Find where the given text appears and provide that cell's center as [x, y] coordinate. 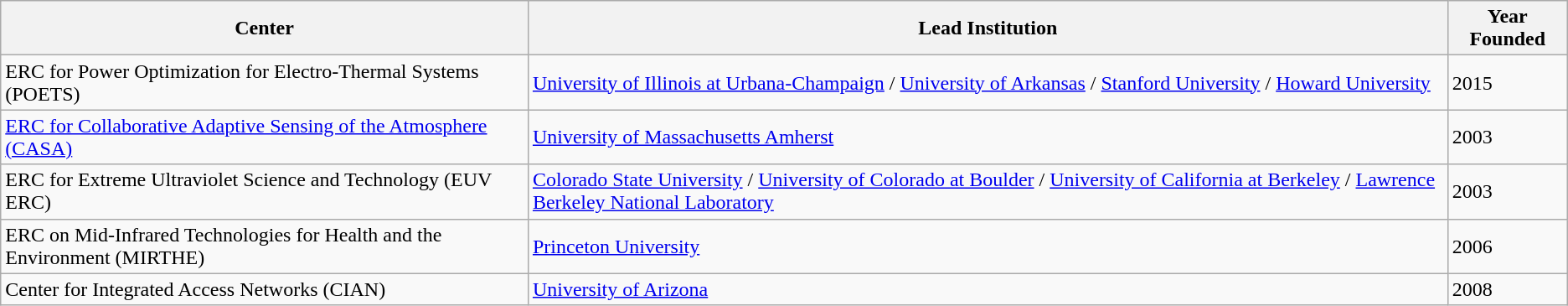
Center for Integrated Access Networks (CIAN) [265, 289]
ERC for Collaborative Adaptive Sensing of the Atmosphere (CASA) [265, 137]
ERC for Power Optimization for Electro-Thermal Systems (POETS) [265, 82]
2008 [1508, 289]
2006 [1508, 246]
Colorado State University / University of Colorado at Boulder / University of California at Berkeley / Lawrence Berkeley National Laboratory [988, 191]
University of Arizona [988, 289]
University of Massachusetts Amherst [988, 137]
University of Illinois at Urbana-Champaign / University of Arkansas / Stanford University / Howard University [988, 82]
ERC for Extreme Ultraviolet Science and Technology (EUV ERC) [265, 191]
ERC on Mid-Infrared Technologies for Health and the Environment (MIRTHE) [265, 246]
Princeton University [988, 246]
Lead Institution [988, 29]
2015 [1508, 82]
Year Founded [1508, 29]
Center [265, 29]
